For the text-containing cell, return its midpoint in [x, y] coordinate format. 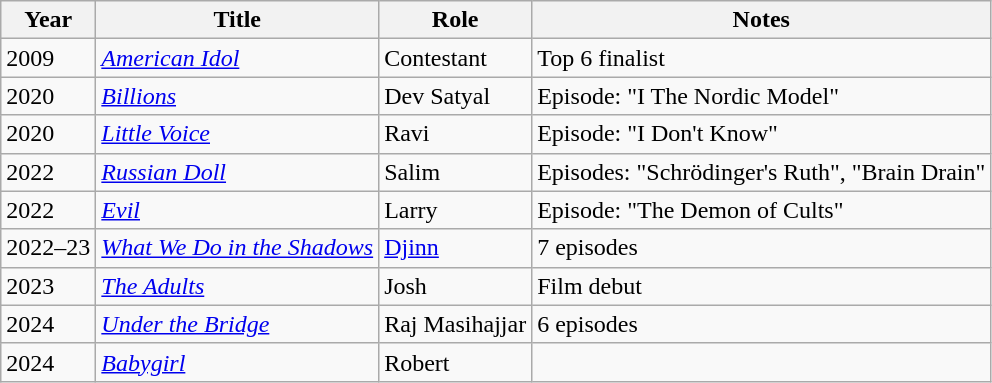
2022–23 [48, 248]
Russian Doll [238, 172]
Episode: "I The Nordic Model" [762, 96]
Under the Bridge [238, 324]
Josh [456, 286]
Contestant [456, 58]
Billions [238, 96]
Year [48, 20]
Salim [456, 172]
Babygirl [238, 362]
What We Do in the Shadows [238, 248]
American Idol [238, 58]
Episode: "The Demon of Cults" [762, 210]
Top 6 finalist [762, 58]
Djinn [456, 248]
Larry [456, 210]
Evil [238, 210]
2009 [48, 58]
Dev Satyal [456, 96]
6 episodes [762, 324]
Ravi [456, 134]
7 episodes [762, 248]
Title [238, 20]
Film debut [762, 286]
Robert [456, 362]
Episodes: "Schrödinger's Ruth", "Brain Drain" [762, 172]
Raj Masihajjar [456, 324]
Role [456, 20]
Notes [762, 20]
The Adults [238, 286]
Episode: "I Don't Know" [762, 134]
2023 [48, 286]
Little Voice [238, 134]
